Extract the (X, Y) coordinate from the center of the cell holding the provided text.  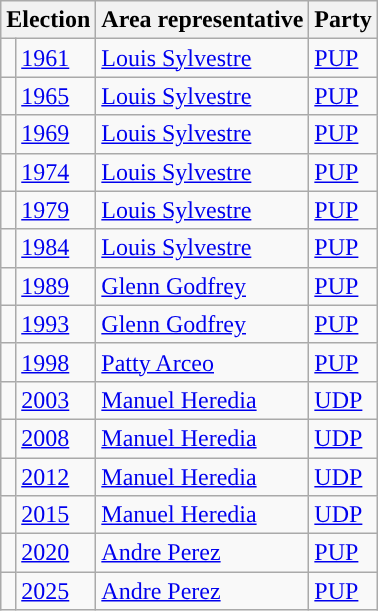
1998 (56, 362)
Patty Arceo (202, 362)
1989 (56, 286)
1984 (56, 248)
2015 (56, 515)
1993 (56, 324)
2025 (56, 591)
1969 (56, 134)
2020 (56, 553)
1965 (56, 96)
Area representative (202, 20)
2003 (56, 400)
2012 (56, 477)
1961 (56, 58)
Party (343, 20)
Election (48, 20)
1974 (56, 172)
2008 (56, 438)
1979 (56, 210)
